Search for the cell housing the specified text and yield its [X, Y] center coordinate. 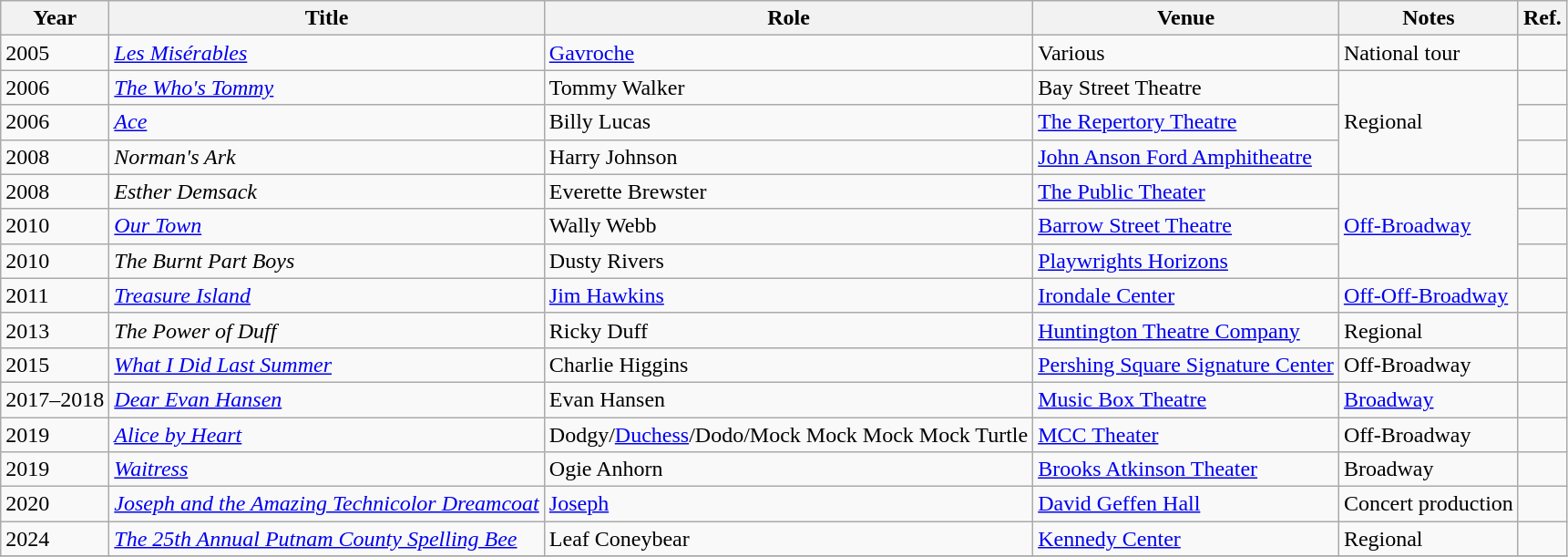
Dodgy/Duchess/Dodo/Mock Mock Mock Mock Turtle [788, 435]
2005 [55, 53]
Waitress [326, 469]
The Burnt Part Boys [326, 261]
Year [55, 18]
Bay Street Theatre [1186, 88]
Ogie Anhorn [788, 469]
The Who's Tommy [326, 88]
David Geffen Hall [1186, 504]
Joseph and the Amazing Technicolor Dreamcoat [326, 504]
Everette Brewster [788, 191]
Ref. [1542, 18]
Les Misérables [326, 53]
Brooks Atkinson Theater [1186, 469]
2015 [55, 365]
Venue [1186, 18]
Leaf Coneybear [788, 539]
Barrow Street Theatre [1186, 226]
Harry Johnson [788, 157]
Joseph [788, 504]
2013 [55, 330]
2017–2018 [55, 399]
Ace [326, 122]
Charlie Higgins [788, 365]
National tour [1429, 53]
Kennedy Center [1186, 539]
Alice by Heart [326, 435]
Title [326, 18]
Dusty Rivers [788, 261]
Irondale Center [1186, 295]
Huntington Theatre Company [1186, 330]
The 25th Annual Putnam County Spelling Bee [326, 539]
The Repertory Theatre [1186, 122]
Jim Hawkins [788, 295]
Various [1186, 53]
2011 [55, 295]
Treasure Island [326, 295]
Norman's Ark [326, 157]
MCC Theater [1186, 435]
Tommy Walker [788, 88]
The Public Theater [1186, 191]
Wally Webb [788, 226]
Ricky Duff [788, 330]
Pershing Square Signature Center [1186, 365]
Off-Off-Broadway [1429, 295]
John Anson Ford Amphitheatre [1186, 157]
Role [788, 18]
What I Did Last Summer [326, 365]
Dear Evan Hansen [326, 399]
Evan Hansen [788, 399]
2024 [55, 539]
Music Box Theatre [1186, 399]
Notes [1429, 18]
2020 [55, 504]
Playwrights Horizons [1186, 261]
Gavroche [788, 53]
Concert production [1429, 504]
Billy Lucas [788, 122]
The Power of Duff [326, 330]
Our Town [326, 226]
Esther Demsack [326, 191]
